Scan for the cell matching the given text and deliver its [X, Y] coordinate at center. 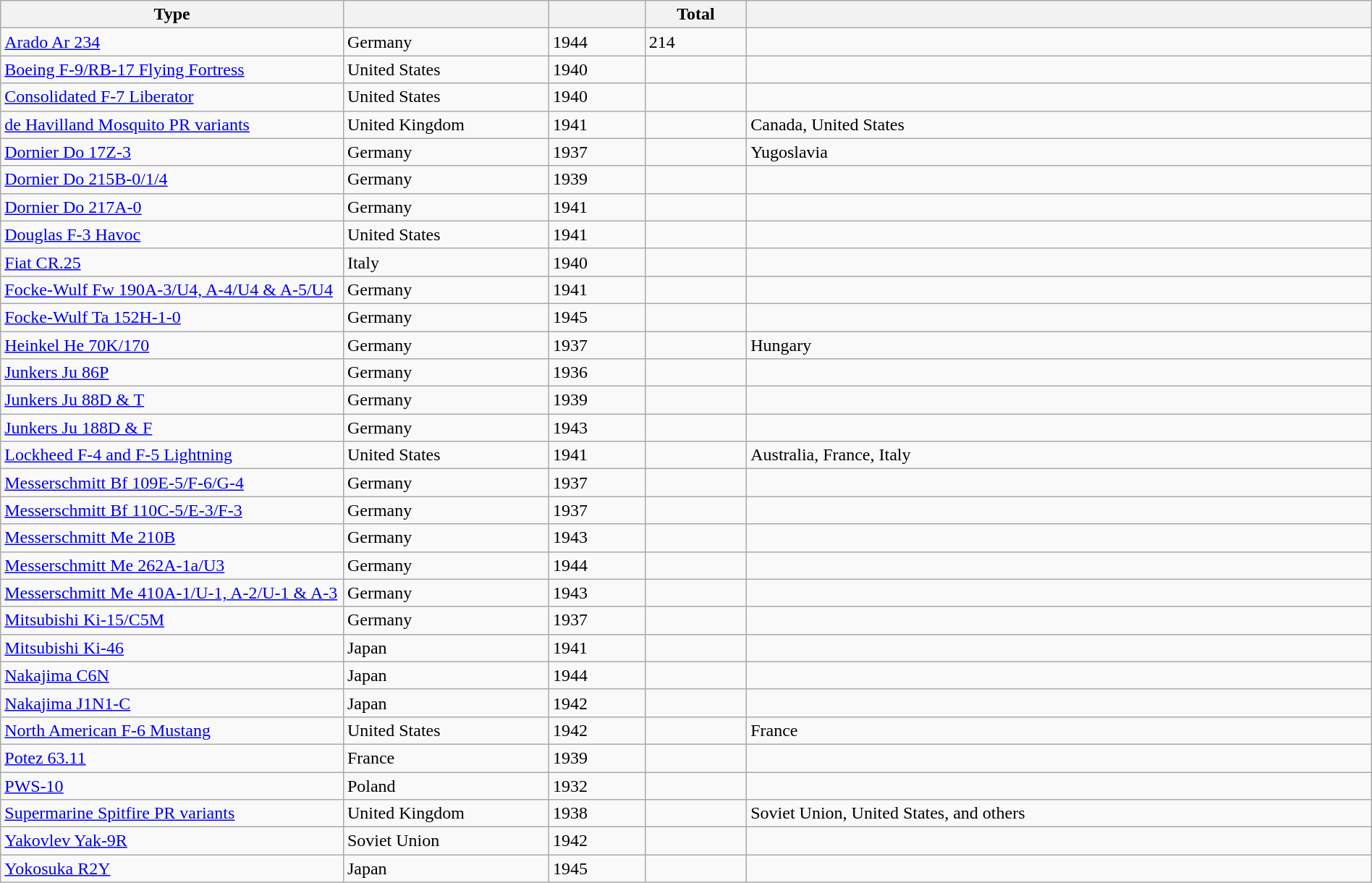
Messerschmitt Bf 109E-5/F-6/G-4 [172, 483]
Mitsubishi Ki-46 [172, 648]
Nakajima C6N [172, 675]
1932 [598, 785]
Soviet Union [446, 841]
Messerschmitt Bf 110C-5/E-3/F-3 [172, 510]
PWS-10 [172, 785]
Messerschmitt Me 410A-1/U-1, A-2/U-1 & A-3 [172, 593]
Junkers Ju 88D & T [172, 400]
Supermarine Spitfire PR variants [172, 814]
Italy [446, 262]
Potez 63.11 [172, 758]
North American F-6 Mustang [172, 730]
Arado Ar 234 [172, 42]
Consolidated F-7 Liberator [172, 97]
Nakajima J1N1-C [172, 703]
Canada, United States [1059, 124]
Poland [446, 785]
214 [696, 42]
Yokosuka R2Y [172, 869]
Boeing F-9/RB-17 Flying Fortress [172, 69]
Douglas F-3 Havoc [172, 235]
Hungary [1059, 345]
Junkers Ju 86P [172, 373]
Heinkel He 70K/170 [172, 345]
Dornier Do 215B-0/1/4 [172, 179]
Mitsubishi Ki-15/C5M [172, 620]
Messerschmitt Me 262A-1a/U3 [172, 565]
Australia, France, Italy [1059, 455]
1936 [598, 373]
Total [696, 14]
Yugoslavia [1059, 152]
Dornier Do 17Z-3 [172, 152]
Focke-Wulf Fw 190A-3/U4, A-4/U4 & A-5/U4 [172, 290]
Junkers Ju 188D & F [172, 428]
Messerschmitt Me 210B [172, 538]
Yakovlev Yak-9R [172, 841]
de Havilland Mosquito PR variants [172, 124]
1938 [598, 814]
Type [172, 14]
Dornier Do 217A-0 [172, 207]
Soviet Union, United States, and others [1059, 814]
Focke-Wulf Ta 152H-1-0 [172, 317]
Lockheed F-4 and F-5 Lightning [172, 455]
Fiat CR.25 [172, 262]
